Scan for the cell matching the given text and deliver its [X, Y] coordinate at center. 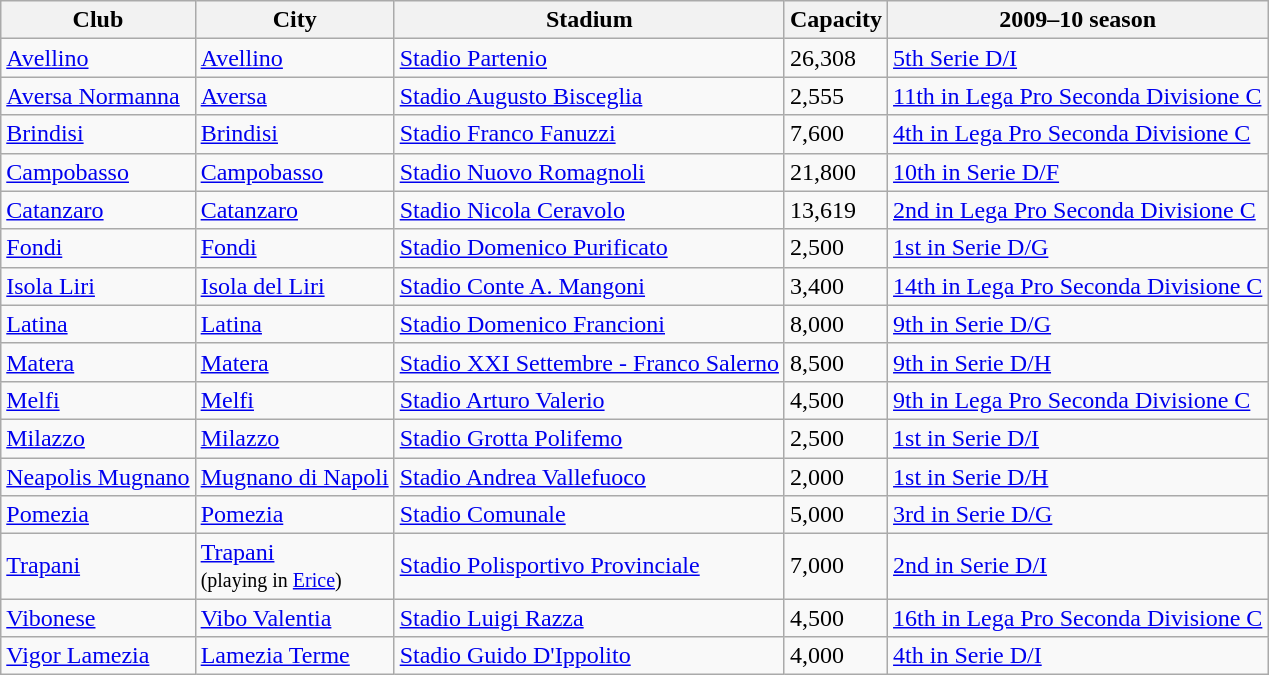
2nd in Serie D/I [1078, 566]
3,400 [836, 286]
Stadio Augusto Bisceglia [589, 96]
3rd in Serie D/G [1078, 515]
11th in Lega Pro Seconda Divisione C [1078, 96]
8,500 [836, 362]
Club [98, 20]
Vibonese [98, 618]
26,308 [836, 58]
Isola Liri [98, 286]
9th in Serie D/G [1078, 324]
Trapani(playing in Erice) [294, 566]
2,555 [836, 96]
Vibo Valentia [294, 618]
Stadio Domenico Purificato [589, 248]
Vigor Lamezia [98, 656]
2,000 [836, 477]
Stadio Polisportivo Provinciale [589, 566]
1st in Serie D/I [1078, 438]
9th in Serie D/H [1078, 362]
Stadio Nicola Ceravolo [589, 210]
Trapani [98, 566]
Lamezia Terme [294, 656]
21,800 [836, 172]
10th in Serie D/F [1078, 172]
Stadio Nuovo Romagnoli [589, 172]
2nd in Lega Pro Seconda Divisione C [1078, 210]
Stadio Luigi Razza [589, 618]
16th in Lega Pro Seconda Divisione C [1078, 618]
Stadio Domenico Francioni [589, 324]
Stadium [589, 20]
City [294, 20]
4,000 [836, 656]
1st in Serie D/G [1078, 248]
Neapolis Mugnano [98, 477]
Stadio Grotta Polifemo [589, 438]
9th in Lega Pro Seconda Divisione C [1078, 400]
Stadio Andrea Vallefuoco [589, 477]
4th in Lega Pro Seconda Divisione C [1078, 134]
Stadio Guido D'Ippolito [589, 656]
Stadio XXI Settembre - Franco Salerno [589, 362]
4th in Serie D/I [1078, 656]
13,619 [836, 210]
14th in Lega Pro Seconda Divisione C [1078, 286]
Capacity [836, 20]
Isola del Liri [294, 286]
Aversa Normanna [98, 96]
Stadio Franco Fanuzzi [589, 134]
2009–10 season [1078, 20]
Mugnano di Napoli [294, 477]
Stadio Partenio [589, 58]
1st in Serie D/H [1078, 477]
Stadio Comunale [589, 515]
5th Serie D/I [1078, 58]
7,000 [836, 566]
Stadio Arturo Valerio [589, 400]
5,000 [836, 515]
Aversa [294, 96]
8,000 [836, 324]
7,600 [836, 134]
Stadio Conte A. Mangoni [589, 286]
